Search for the cell housing the specified text and yield its [x, y] center coordinate. 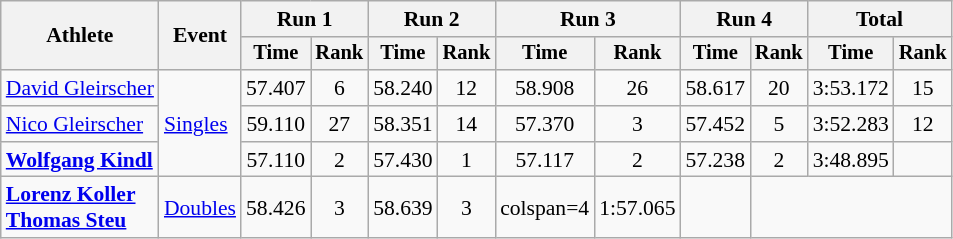
57.238 [716, 160]
1 [467, 160]
Lorenz KollerThomas Steu [80, 208]
Athlete [80, 36]
58.639 [402, 208]
57.407 [276, 88]
Nico Gleirscher [80, 124]
Run 2 [432, 19]
5 [779, 124]
Total [880, 19]
colspan=4 [544, 208]
27 [339, 124]
26 [637, 88]
3:52.283 [851, 124]
57.452 [716, 124]
57.110 [276, 160]
15 [923, 88]
58.240 [402, 88]
58.617 [716, 88]
Singles [200, 124]
6 [339, 88]
3:53.172 [851, 88]
Run 4 [744, 19]
57.117 [544, 160]
58.351 [402, 124]
Doubles [200, 208]
14 [467, 124]
57.370 [544, 124]
1:57.065 [637, 208]
David Gleirscher [80, 88]
Event [200, 36]
59.110 [276, 124]
3:48.895 [851, 160]
58.426 [276, 208]
57.430 [402, 160]
Run 1 [304, 19]
58.908 [544, 88]
Wolfgang Kindl [80, 160]
Run 3 [588, 19]
20 [779, 88]
